Provide the (x, y) coordinate of the cell's center where the given text is located.  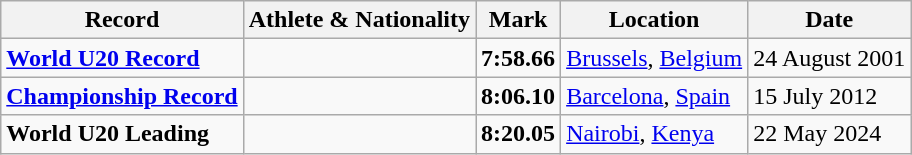
Championship Record (122, 96)
Athlete & Nationality (359, 20)
Mark (518, 20)
Date (830, 20)
22 May 2024 (830, 134)
8:06.10 (518, 96)
Location (654, 20)
Record (122, 20)
Nairobi, Kenya (654, 134)
Barcelona, Spain (654, 96)
7:58.66 (518, 58)
8:20.05 (518, 134)
24 August 2001 (830, 58)
Brussels, Belgium (654, 58)
World U20 Record (122, 58)
15 July 2012 (830, 96)
World U20 Leading (122, 134)
